Provide the [X, Y] coordinate of the cell's center where the given text is located.  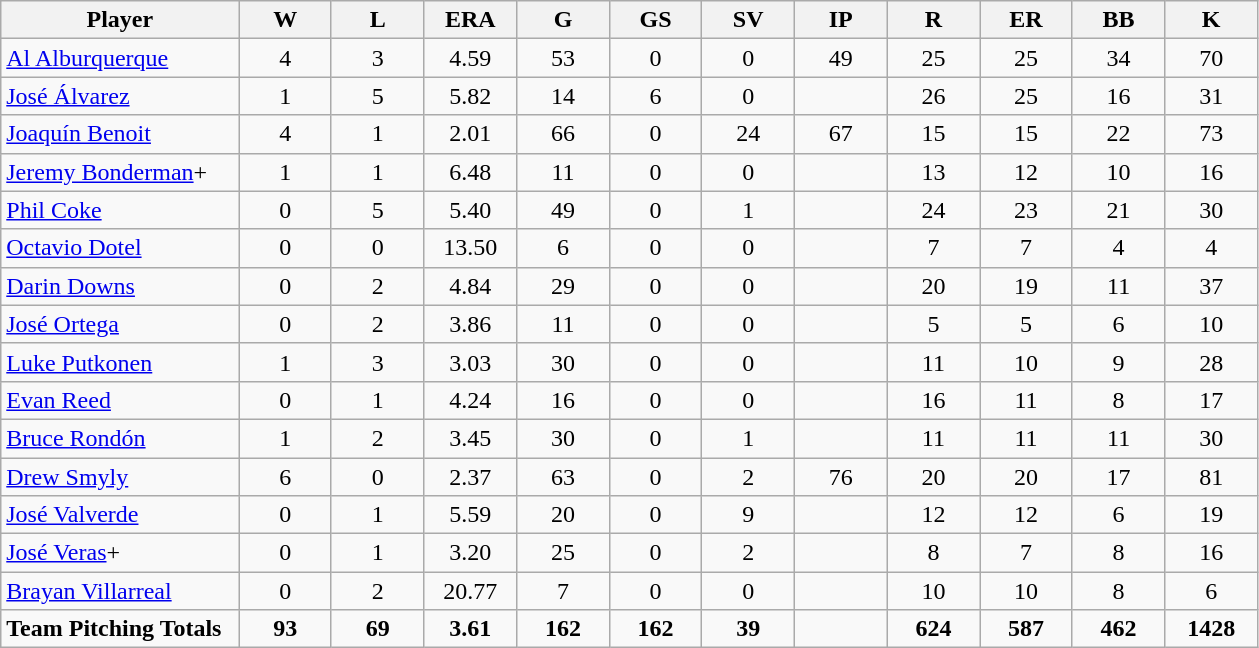
3.45 [470, 438]
73 [1212, 134]
31 [1212, 96]
69 [378, 629]
63 [564, 477]
BB [1118, 20]
Evan Reed [120, 400]
66 [564, 134]
Luke Putkonen [120, 362]
4.59 [470, 58]
6.48 [470, 172]
SV [748, 20]
14 [564, 96]
ERA [470, 20]
39 [748, 629]
67 [840, 134]
22 [1118, 134]
13 [934, 172]
29 [564, 286]
José Ortega [120, 324]
Bruce Rondón [120, 438]
2.01 [470, 134]
G [564, 20]
GS [656, 20]
Phil Coke [120, 210]
L [378, 20]
28 [1212, 362]
W [286, 20]
624 [934, 629]
3.61 [470, 629]
462 [1118, 629]
76 [840, 477]
4.24 [470, 400]
ER [1026, 20]
21 [1118, 210]
37 [1212, 286]
2.37 [470, 477]
70 [1212, 58]
4.84 [470, 286]
Drew Smyly [120, 477]
3.86 [470, 324]
34 [1118, 58]
Brayan Villarreal [120, 591]
23 [1026, 210]
5.40 [470, 210]
Darin Downs [120, 286]
53 [564, 58]
13.50 [470, 248]
Joaquín Benoit [120, 134]
587 [1026, 629]
José Álvarez [120, 96]
R [934, 20]
1428 [1212, 629]
5.59 [470, 515]
IP [840, 20]
José Valverde [120, 515]
Jeremy Bonderman+ [120, 172]
5.82 [470, 96]
3.03 [470, 362]
K [1212, 20]
Al Alburquerque [120, 58]
93 [286, 629]
3.20 [470, 553]
Octavio Dotel [120, 248]
José Veras+ [120, 553]
81 [1212, 477]
20.77 [470, 591]
Team Pitching Totals [120, 629]
26 [934, 96]
Player [120, 20]
